Extract the (x, y) coordinate from the center of the cell holding the provided text.  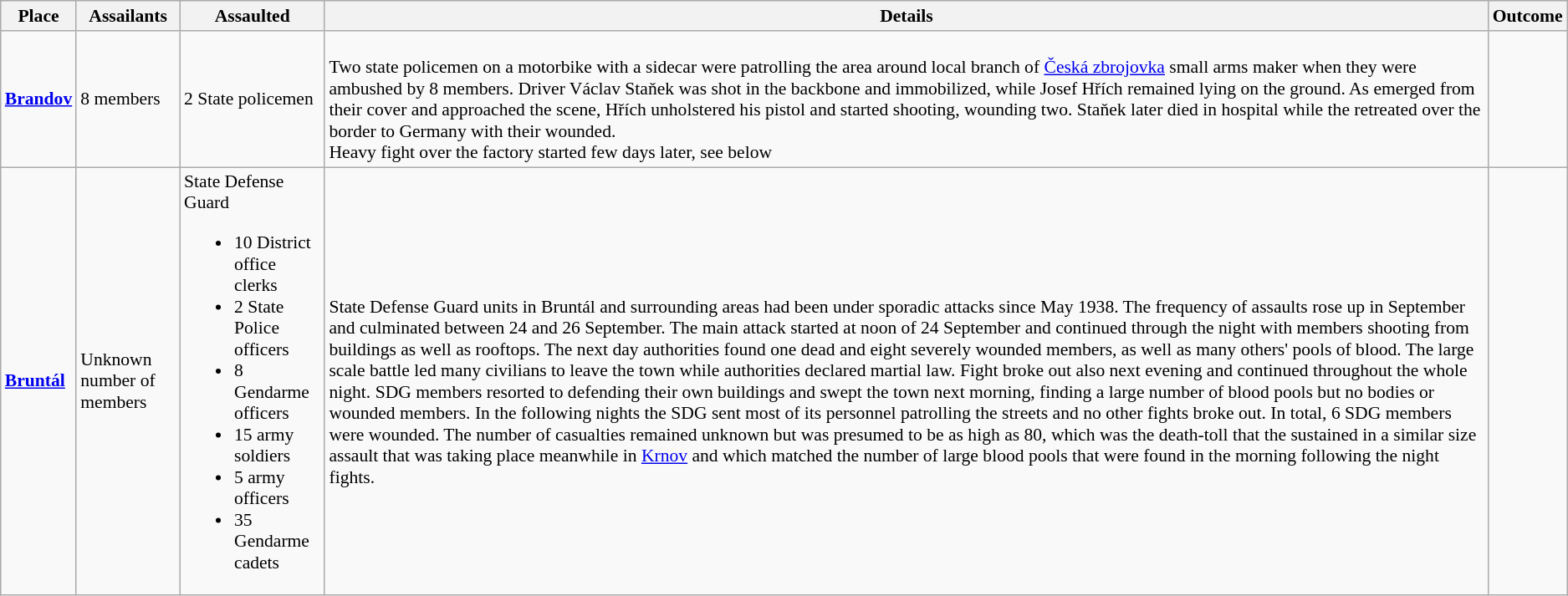
Brandov (38, 99)
Place (38, 16)
Bruntál (38, 381)
8 members (128, 99)
Details (907, 16)
Assaulted (253, 16)
State Defense Guard10 District office clerks2 State Police officers8 Gendarme officers15 army soldiers5 army officers35 Gendarme cadets (253, 381)
Unknown number of members (128, 381)
Assailants (128, 16)
2 State policemen (253, 99)
Outcome (1528, 16)
